Search for the cell housing the specified text and yield its (x, y) center coordinate. 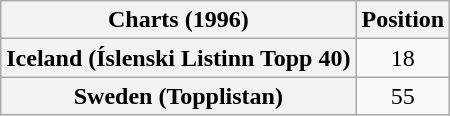
Iceland (Íslenski Listinn Topp 40) (178, 58)
Sweden (Topplistan) (178, 96)
55 (403, 96)
Position (403, 20)
18 (403, 58)
Charts (1996) (178, 20)
